Return (x, y) of the center of cell containing provided text 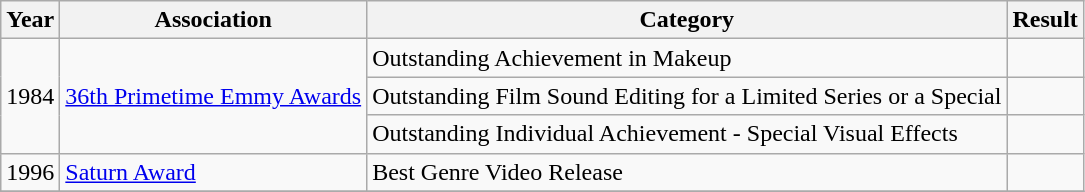
1984 (30, 96)
Result (1045, 20)
Outstanding Film Sound Editing for a Limited Series or a Special (687, 96)
Saturn Award (214, 172)
Year (30, 20)
Outstanding Individual Achievement - Special Visual Effects (687, 134)
36th Primetime Emmy Awards (214, 96)
Category (687, 20)
Association (214, 20)
Best Genre Video Release (687, 172)
1996 (30, 172)
Outstanding Achievement in Makeup (687, 58)
